Extract the [X, Y] coordinate from the center of the cell holding the provided text.  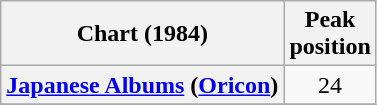
24 [330, 85]
Peakposition [330, 34]
Chart (1984) [142, 34]
Japanese Albums (Oricon) [142, 85]
